Detect which cell encompasses the target text, then output its (x, y) center coordinate. 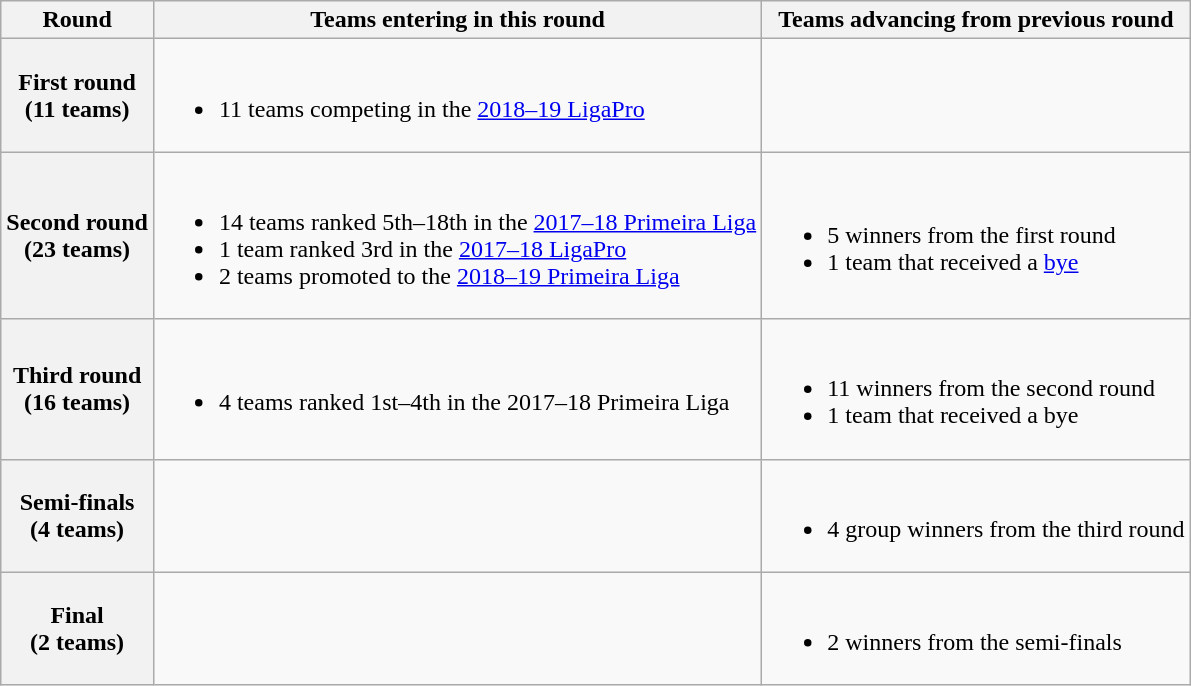
11 winners from the second round1 team that received a bye (976, 389)
11 teams competing in the 2018–19 LigaPro (457, 96)
Semi-finals(4 teams) (78, 516)
Third round(16 teams) (78, 389)
14 teams ranked 5th–18th in the 2017–18 Primeira Liga1 team ranked 3rd in the 2017–18 LigaPro2 teams promoted to the 2018–19 Primeira Liga (457, 236)
2 winners from the semi-finals (976, 628)
Teams entering in this round (457, 20)
Teams advancing from previous round (976, 20)
First round(11 teams) (78, 96)
4 group winners from the third round (976, 516)
4 teams ranked 1st–4th in the 2017–18 Primeira Liga (457, 389)
Round (78, 20)
Final(2 teams) (78, 628)
Second round(23 teams) (78, 236)
5 winners from the first round1 team that received a bye (976, 236)
